Extract the [x, y] coordinate from the center of the cell holding the provided text.  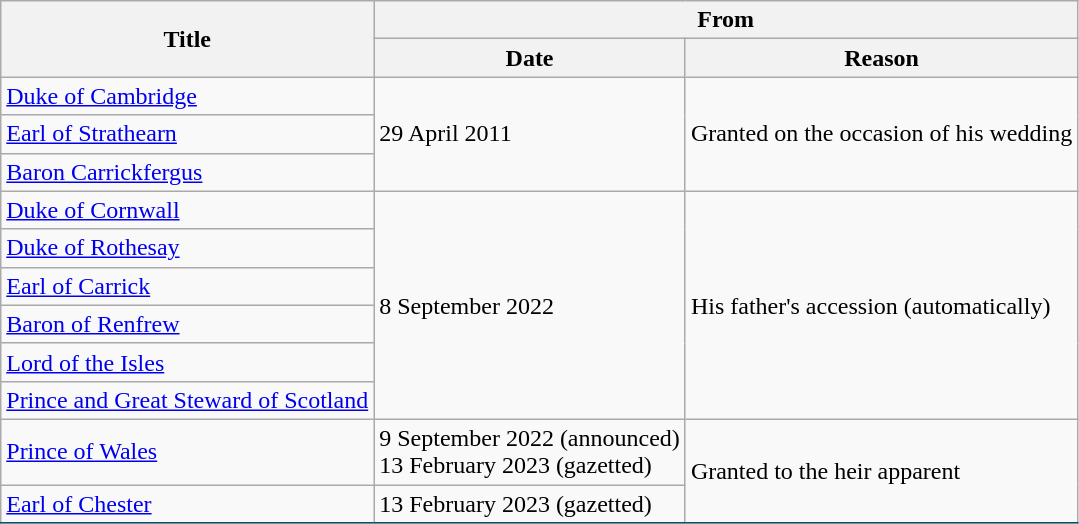
29 April 2011 [530, 134]
9 September 2022 (announced)13 February 2023 (gazetted) [530, 452]
His father's accession (automatically) [881, 305]
Baron Carrickfergus [188, 172]
Date [530, 58]
Duke of Cornwall [188, 210]
13 February 2023 (gazetted) [530, 503]
Title [188, 39]
Earl of Carrick [188, 286]
Reason [881, 58]
Duke of Cambridge [188, 96]
Prince and Great Steward of Scotland [188, 400]
8 September 2022 [530, 305]
From [726, 20]
Lord of the Isles [188, 362]
Earl of Chester [188, 503]
Granted on the occasion of his wedding [881, 134]
Duke of Rothesay [188, 248]
Earl of Strathearn [188, 134]
Prince of Wales [188, 452]
Baron of Renfrew [188, 324]
Granted to the heir apparent [881, 470]
